Identify which cell holds the provided text, then report its (X, Y) central coordinate. 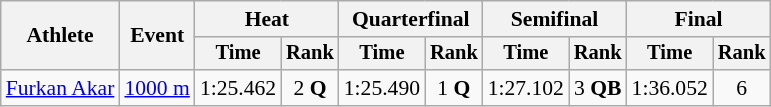
1 Q (454, 88)
Semifinal (555, 19)
Event (156, 36)
Heat (267, 19)
3 QB (598, 88)
Furkan Akar (60, 88)
Athlete (60, 36)
1:36.052 (670, 88)
6 (742, 88)
2 Q (310, 88)
Final (699, 19)
1:25.490 (382, 88)
1:25.462 (238, 88)
Quarterfinal (411, 19)
1000 m (156, 88)
1:27.102 (526, 88)
